Find where the given text appears and provide that cell's center as (x, y) coordinate. 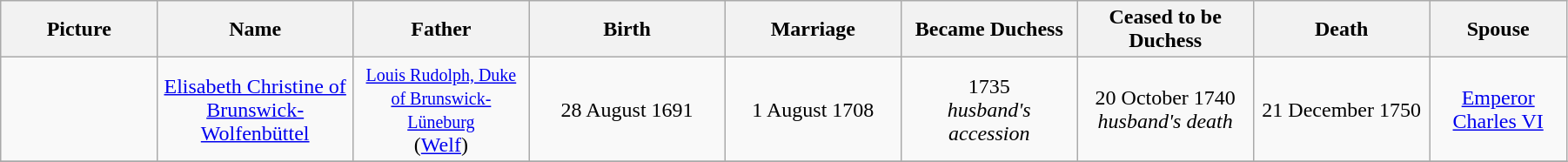
28 August 1691 (627, 110)
Father (441, 30)
Ceased to be Duchess (1165, 30)
Spouse (1498, 30)
Picture (79, 30)
Elisabeth Christine of Brunswick-Wolfenbüttel (256, 110)
1 August 1708 (813, 110)
Marriage (813, 30)
Became Duchess (989, 30)
Name (256, 30)
Death (1341, 30)
20 October 1740husband's death (1165, 110)
Emperor Charles VI (1498, 110)
1735husband's accession (989, 110)
21 December 1750 (1341, 110)
Birth (627, 30)
Louis Rudolph, Duke of Brunswick-Lüneburg (Welf) (441, 110)
